Search for the cell housing the specified text and yield its (X, Y) center coordinate. 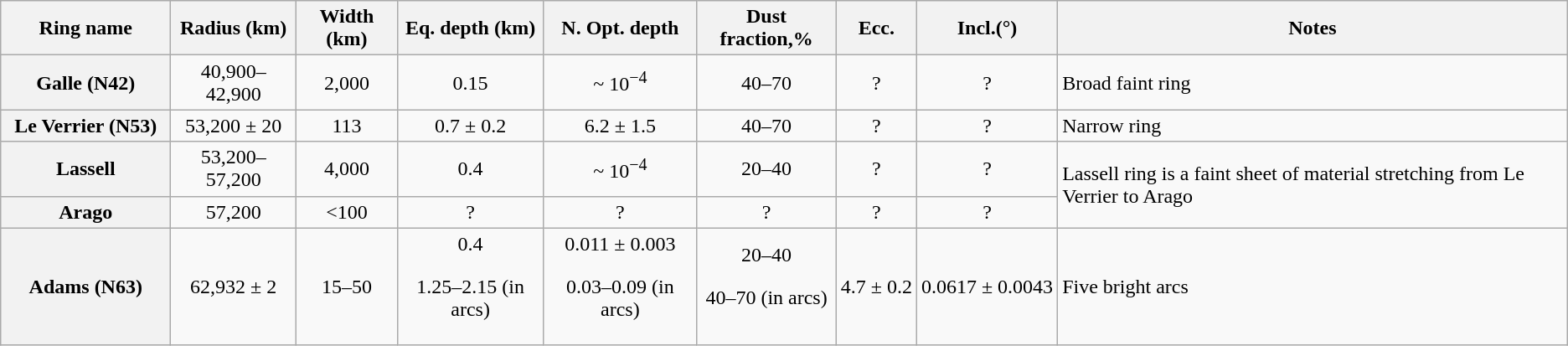
Ecc. (876, 28)
Five bright arcs (1313, 287)
Ring name (85, 28)
Lassell (85, 169)
113 (347, 126)
Narrow ring (1313, 126)
0.011 ± 0.0030.03–0.09 (in arcs) (620, 287)
Broad faint ring (1313, 82)
57,200 (234, 212)
Lassell ring is a faint sheet of material stretching from Le Verrier to Arago (1313, 184)
Le Verrier (N53) (85, 126)
4,000 (347, 169)
Incl.(°) (987, 28)
Notes (1313, 28)
N. Opt. depth (620, 28)
53,200 ± 20 (234, 126)
0.4 (470, 169)
15–50 (347, 287)
0.15 (470, 82)
53,200–57,200 (234, 169)
2,000 (347, 82)
4.7 ± 0.2 (876, 287)
0.41.25–2.15 (in arcs) (470, 287)
20–40 (766, 169)
Galle (N42) (85, 82)
Width (km) (347, 28)
Eq. depth (km) (470, 28)
62,932 ± 2 (234, 287)
Dust fraction,% (766, 28)
Radius (km) (234, 28)
20–40 40–70 (in arcs) (766, 287)
0.7 ± 0.2 (470, 126)
Arago (85, 212)
0.0617 ± 0.0043 (987, 287)
6.2 ± 1.5 (620, 126)
Adams (N63) (85, 287)
40,900–42,900 (234, 82)
<100 (347, 212)
